Extract the (x, y) coordinate from the center of the cell holding the provided text.  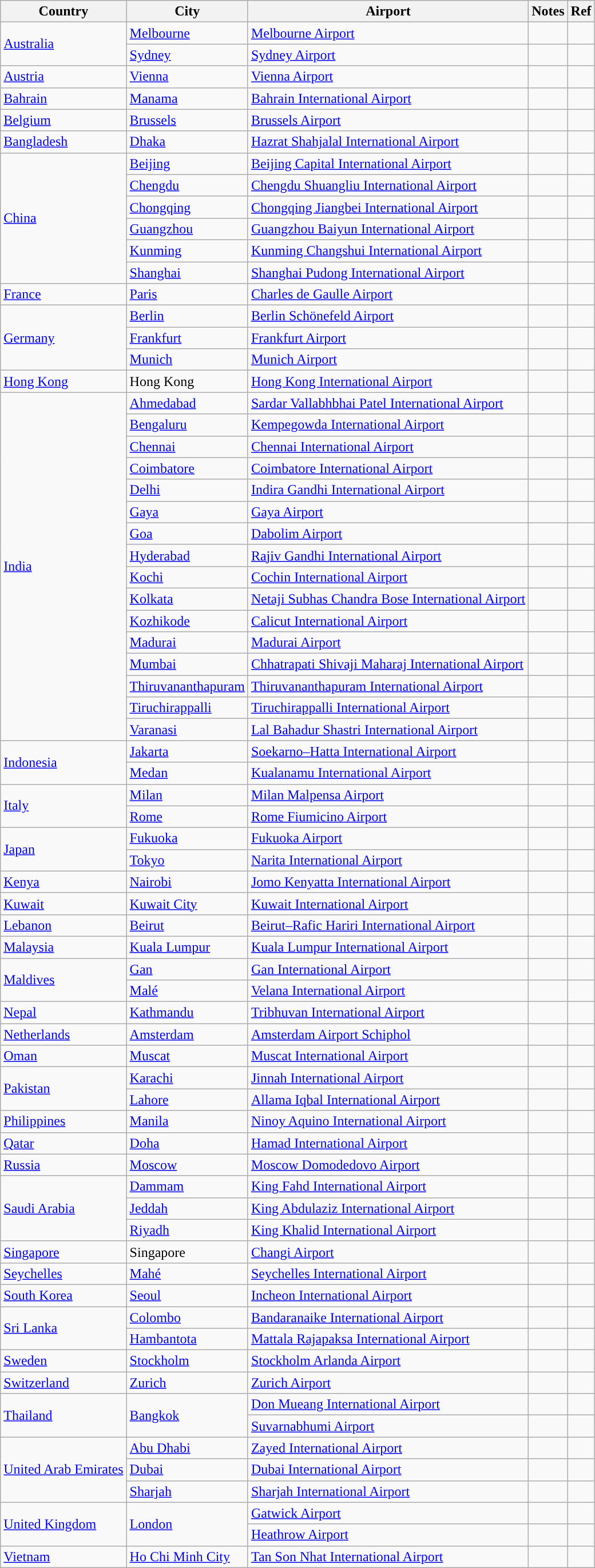
Indira Gandhi International Airport (388, 490)
Kuwait International Airport (388, 904)
Gaya Airport (388, 512)
Tan Son Nhat International Airport (388, 1557)
Abu Dhabi (187, 1448)
Soekarno–Hatta International Airport (388, 751)
King Abdulaziz International Airport (388, 1208)
Qatar (64, 1143)
Doha (187, 1143)
Russia (64, 1165)
Rajiv Gandhi International Airport (388, 555)
Rome Fiumicino Airport (388, 817)
Kuala Lumpur International Airport (388, 947)
Munich (187, 360)
Manila (187, 1121)
Fukuoka Airport (388, 838)
Cochin International Airport (388, 577)
Melbourne (187, 33)
King Fahd International Airport (388, 1187)
Tokyo (187, 860)
Kunming (187, 250)
Country (64, 11)
Madurai (187, 643)
Tiruchirappalli (187, 708)
Shanghai (187, 273)
City (187, 11)
Zurich (187, 1383)
Berlin Schönefeld Airport (388, 316)
United Kingdom (64, 1524)
Austria (64, 77)
Gan International Airport (388, 969)
Airport (388, 11)
Chennai (187, 447)
Stockholm Arlanda Airport (388, 1361)
Nepal (64, 1013)
Kuala Lumpur (187, 947)
Varanasi (187, 730)
Ho Chi Minh City (187, 1557)
Kathmandu (187, 1013)
Mattala Rajapaksa International Airport (388, 1339)
Jomo Kenyatta International Airport (388, 882)
Gan (187, 969)
Chennai International Airport (388, 447)
Seoul (187, 1295)
Charles de Gaulle Airport (388, 295)
Milan (187, 795)
Tiruchirappalli International Airport (388, 708)
Mahé (187, 1273)
Bandaranaike International Airport (388, 1317)
Dabolim Airport (388, 534)
Oman (64, 1056)
Lahore (187, 1100)
Saudi Arabia (64, 1208)
Chengdu (187, 185)
Sweden (64, 1361)
Sri Lanka (64, 1328)
Italy (64, 806)
Amsterdam Airport Schiphol (388, 1034)
India (64, 566)
Madurai Airport (388, 643)
Dhaka (187, 142)
Netherlands (64, 1034)
Milan Malpensa Airport (388, 795)
Zayed International Airport (388, 1448)
Seychelles (64, 1273)
Hazrat Shahjalal International Airport (388, 142)
Gaya (187, 512)
Shanghai Pudong International Airport (388, 273)
Suvarnabhumi Airport (388, 1426)
Hamad International Airport (388, 1143)
Calicut International Airport (388, 620)
Kuwait City (187, 904)
Sharjah (187, 1491)
Incheon International Airport (388, 1295)
Hambantota (187, 1339)
Moscow Domodedovo Airport (388, 1165)
Belgium (64, 120)
Karachi (187, 1078)
Stockholm (187, 1361)
Melbourne Airport (388, 33)
Dammam (187, 1187)
Germany (64, 338)
Malé (187, 991)
Sardar Vallabhbhai Patel International Airport (388, 403)
Allama Iqbal International Airport (388, 1100)
Thiruvananthapuram International Airport (388, 686)
Manama (187, 98)
Vienna Airport (388, 77)
Guangzhou (187, 229)
Frankfurt (187, 338)
Amsterdam (187, 1034)
Don Mueang International Airport (388, 1404)
Chongqing (187, 207)
Frankfurt Airport (388, 338)
Japan (64, 849)
Netaji Subhas Chandra Bose International Airport (388, 599)
Jinnah International Airport (388, 1078)
Hong Kong International Airport (388, 381)
Lal Bahadur Shastri International Airport (388, 730)
South Korea (64, 1295)
Australia (64, 44)
Dubai (187, 1470)
Velana International Airport (388, 991)
Pakistan (64, 1089)
Fukuoka (187, 838)
Guangzhou Baiyun International Airport (388, 229)
Malaysia (64, 947)
Changi Airport (388, 1252)
Dubai International Airport (388, 1470)
Seychelles International Airport (388, 1273)
Coimbatore International Airport (388, 468)
Kunming Changshui International Airport (388, 250)
Bahrain (64, 98)
China (64, 218)
Kuwait (64, 904)
Goa (187, 534)
Muscat International Airport (388, 1056)
Sharjah International Airport (388, 1491)
King Khalid International Airport (388, 1230)
Chhatrapati Shivaji Maharaj International Airport (388, 664)
Chengdu Shuangliu International Airport (388, 185)
Rome (187, 817)
Berlin (187, 316)
Bangkok (187, 1415)
Jakarta (187, 751)
Paris (187, 295)
Kualanamu International Airport (388, 773)
Ahmedabad (187, 403)
Kozhikode (187, 620)
Sydney (187, 55)
Tribhuvan International Airport (388, 1013)
Kochi (187, 577)
Philippines (64, 1121)
Colombo (187, 1317)
Nairobi (187, 882)
Sydney Airport (388, 55)
United Arab Emirates (64, 1470)
Beijing (187, 164)
Bahrain International Airport (388, 98)
Thailand (64, 1415)
Beijing Capital International Airport (388, 164)
Kempegowda International Airport (388, 425)
Munich Airport (388, 360)
Beirut (187, 925)
Mumbai (187, 664)
Switzerland (64, 1383)
Lebanon (64, 925)
London (187, 1524)
Jeddah (187, 1208)
Thiruvananthapuram (187, 686)
France (64, 295)
Coimbatore (187, 468)
Ref (581, 11)
Brussels Airport (388, 120)
Muscat (187, 1056)
Gatwick Airport (388, 1513)
Kolkata (187, 599)
Riyadh (187, 1230)
Maldives (64, 980)
Vienna (187, 77)
Brussels (187, 120)
Vietnam (64, 1557)
Notes (548, 11)
Hyderabad (187, 555)
Beirut–Rafic Hariri International Airport (388, 925)
Bangladesh (64, 142)
Medan (187, 773)
Bengaluru (187, 425)
Zurich Airport (388, 1383)
Heathrow Airport (388, 1535)
Kenya (64, 882)
Chongqing Jiangbei International Airport (388, 207)
Delhi (187, 490)
Ninoy Aquino International Airport (388, 1121)
Indonesia (64, 762)
Moscow (187, 1165)
Narita International Airport (388, 860)
